Pinpoint the cell where the given text exists, returning its (X, Y) midpoint coordinate. 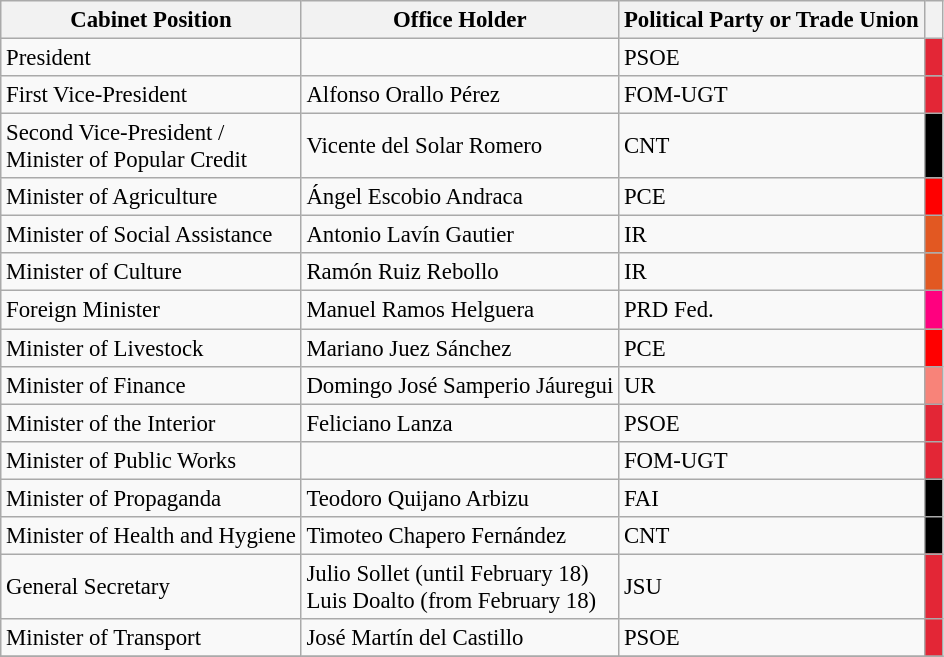
José Martín del Castillo (460, 638)
UR (772, 385)
Minister of Culture (151, 273)
Vicente del Solar Romero (460, 146)
Minister of the Interior (151, 423)
Feliciano Lanza (460, 423)
Office Holder (460, 20)
PRD Fed. (772, 310)
Minister of Public Works (151, 460)
Teodoro Quijano Arbizu (460, 498)
Foreign Minister (151, 310)
Ángel Escobio Andraca (460, 197)
FAI (772, 498)
Antonio Lavín Gautier (460, 235)
First Vice-President (151, 95)
General Secretary (151, 586)
Alfonso Orallo Pérez (460, 95)
Political Party or Trade Union (772, 20)
Timoteo Chapero Fernández (460, 536)
President (151, 58)
Minister of Finance (151, 385)
Cabinet Position (151, 20)
Minister of Livestock (151, 348)
Mariano Juez Sánchez (460, 348)
Second Vice-President /Minister of Popular Credit (151, 146)
Domingo José Samperio Jáuregui (460, 385)
JSU (772, 586)
Minister of Agriculture (151, 197)
Minister of Social Assistance (151, 235)
Minister of Propaganda (151, 498)
Manuel Ramos Helguera (460, 310)
Julio Sollet (until February 18)Luis Doalto (from February 18) (460, 586)
Minister of Health and Hygiene (151, 536)
Ramón Ruiz Rebollo (460, 273)
Minister of Transport (151, 638)
